Locate the cell with the specified text and output its [x, y] center coordinate. 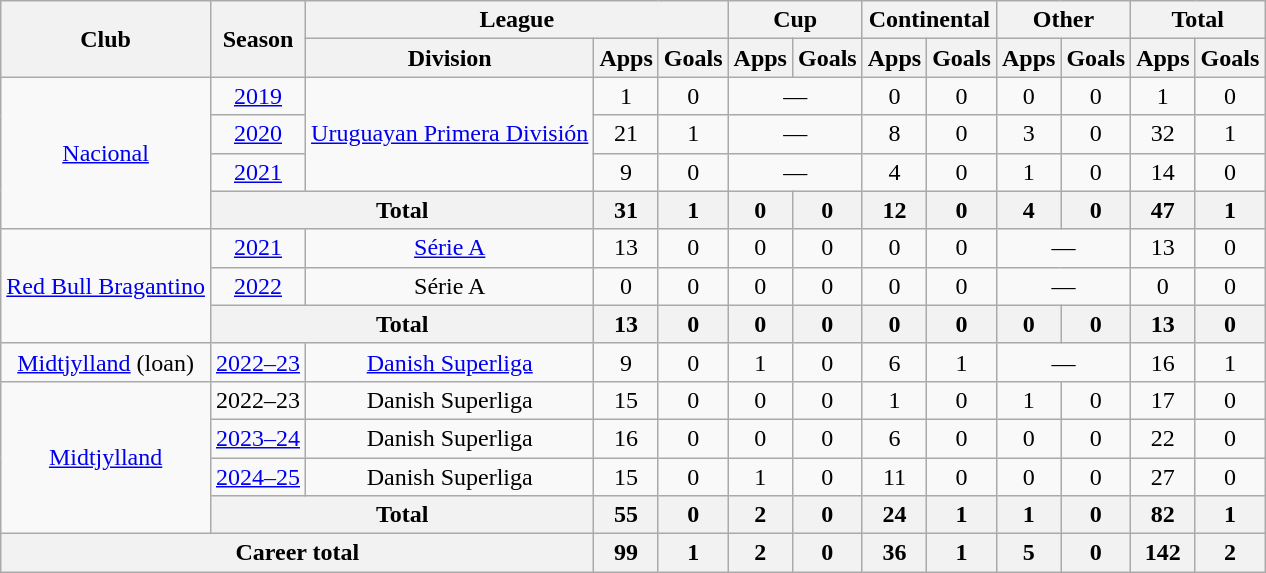
Season [258, 39]
Midtjylland [106, 457]
99 [626, 553]
82 [1163, 515]
47 [1163, 210]
8 [894, 134]
2019 [258, 96]
11 [894, 477]
12 [894, 210]
21 [626, 134]
24 [894, 515]
27 [1163, 477]
Continental [929, 20]
Nacional [106, 153]
Uruguayan Primera División [450, 134]
17 [1163, 400]
22 [1163, 438]
3 [1028, 134]
31 [626, 210]
2024–25 [258, 477]
Club [106, 39]
Division [450, 58]
2023–24 [258, 438]
142 [1163, 553]
5 [1028, 553]
55 [626, 515]
Cup [795, 20]
2022 [258, 286]
Red Bull Bragantino [106, 286]
36 [894, 553]
14 [1163, 172]
Midtjylland (loan) [106, 362]
2020 [258, 134]
32 [1163, 134]
Other [1063, 20]
Career total [298, 553]
League [518, 20]
